Output the [x, y] coordinate of the center of the cell containing the given text.  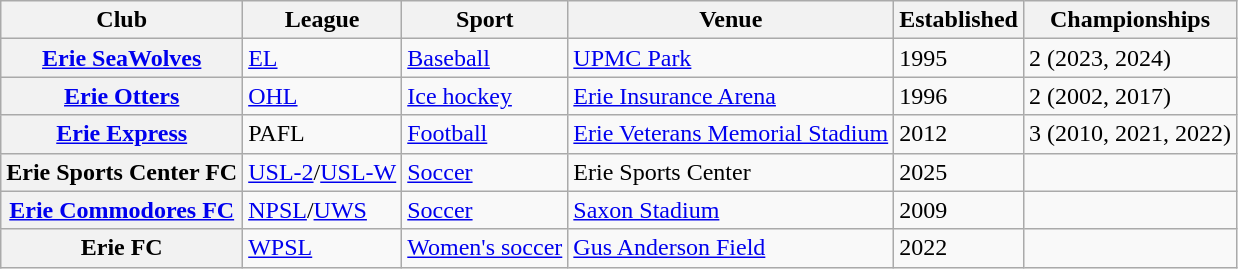
Venue [731, 20]
League [322, 20]
Football [485, 134]
1995 [959, 58]
1996 [959, 96]
Established [959, 20]
PAFL [322, 134]
3 (2010, 2021, 2022) [1130, 134]
Saxon Stadium [731, 210]
2012 [959, 134]
EL [322, 58]
2025 [959, 172]
Ice hockey [485, 96]
Erie Otters [122, 96]
Baseball [485, 58]
Erie Express [122, 134]
2 (2002, 2017) [1130, 96]
Club [122, 20]
UPMC Park [731, 58]
WPSL [322, 248]
USL-2/USL-W [322, 172]
Erie Insurance Arena [731, 96]
2 (2023, 2024) [1130, 58]
Women's soccer [485, 248]
Erie FC [122, 248]
2009 [959, 210]
Erie SeaWolves [122, 58]
Sport [485, 20]
Erie Sports Center FC [122, 172]
Erie Veterans Memorial Stadium [731, 134]
OHL [322, 96]
NPSL/UWS [322, 210]
Championships [1130, 20]
2022 [959, 248]
Erie Sports Center [731, 172]
Erie Commodores FC [122, 210]
Gus Anderson Field [731, 248]
